Locate the cell with the specified text and output its [X, Y] center coordinate. 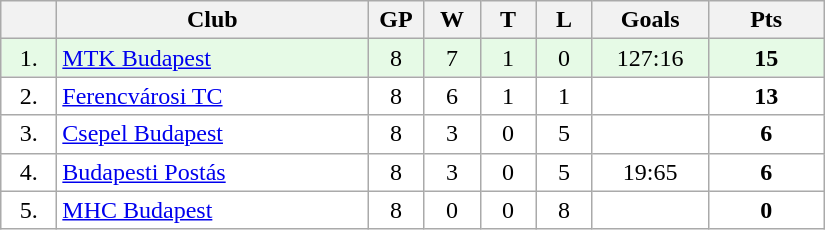
127:16 [650, 58]
1. [29, 58]
2. [29, 96]
L [564, 20]
Goals [650, 20]
13 [766, 96]
Ferencvárosi TC [212, 96]
MHC Budapest [212, 210]
MTK Budapest [212, 58]
3. [29, 134]
Pts [766, 20]
4. [29, 172]
5. [29, 210]
T [508, 20]
7 [452, 58]
GP [396, 20]
W [452, 20]
Budapesti Postás [212, 172]
15 [766, 58]
19:65 [650, 172]
Club [212, 20]
Csepel Budapest [212, 134]
